Determine the (x, y) coordinate at the center of the cell enclosing the given text.  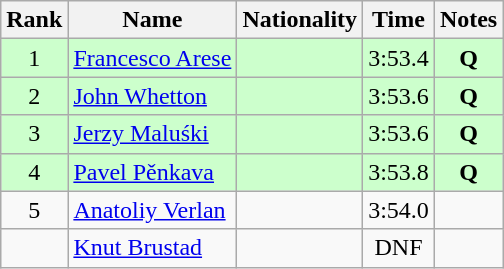
Jerzy Maluśki (152, 134)
4 (34, 172)
Knut Brustad (152, 248)
Francesco Arese (152, 58)
Time (399, 20)
Name (152, 20)
Nationality (300, 20)
Rank (34, 20)
Pavel Pěnkava (152, 172)
1 (34, 58)
3:53.4 (399, 58)
John Whetton (152, 96)
Notes (468, 20)
Anatoliy Verlan (152, 210)
3:53.8 (399, 172)
3:54.0 (399, 210)
DNF (399, 248)
5 (34, 210)
3 (34, 134)
2 (34, 96)
